Search for the cell housing the specified text and yield its (X, Y) center coordinate. 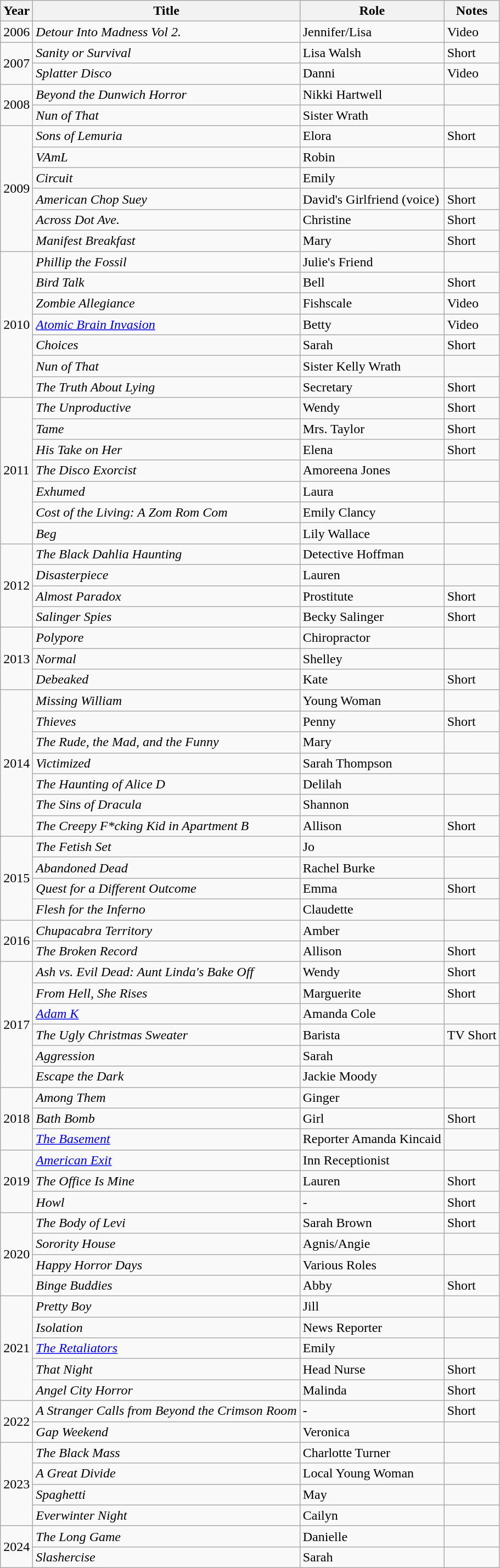
Ginger (372, 1097)
Shannon (372, 805)
Beyond the Dunwich Horror (166, 94)
Atomic Brain Invasion (166, 324)
TV Short (472, 1035)
Binge Buddies (166, 1286)
The Black Dahlia Haunting (166, 554)
Bell (372, 283)
Danielle (372, 1536)
Amber (372, 931)
News Reporter (372, 1328)
2013 (16, 659)
The Rude, the Mad, and the Funny (166, 742)
Bath Bomb (166, 1118)
Debeaked (166, 680)
American Exit (166, 1160)
Adam K (166, 1014)
Bird Talk (166, 283)
Notes (472, 11)
Becky Salinger (372, 617)
Missing William (166, 701)
A Great Divide (166, 1474)
Young Woman (372, 701)
The Office Is Mine (166, 1181)
The Retaliators (166, 1348)
Detective Hoffman (372, 554)
Charlotte Turner (372, 1453)
2020 (16, 1254)
2018 (16, 1118)
A Stranger Calls from Beyond the Crimson Room (166, 1411)
The Sins of Dracula (166, 805)
May (372, 1494)
The Unproductive (166, 408)
2016 (16, 941)
Penny (372, 721)
Christine (372, 220)
The Basement (166, 1139)
Local Young Woman (372, 1474)
Across Dot Ave. (166, 220)
Salinger Spies (166, 617)
Agnis/Angie (372, 1244)
Chupacabra Territory (166, 931)
2019 (16, 1181)
Cost of the Living: A Zom Rom Com (166, 512)
Splatter Disco (166, 74)
Amanda Cole (372, 1014)
Sister Wrath (372, 115)
Quest for a Different Outcome (166, 888)
Amoreena Jones (372, 471)
Prostitute (372, 596)
Abandoned Dead (166, 867)
Head Nurse (372, 1369)
Abby (372, 1286)
The Haunting of Alice D (166, 784)
Barista (372, 1035)
Pretty Boy (166, 1307)
Malinda (372, 1390)
Victimized (166, 763)
2015 (16, 878)
2022 (16, 1421)
Manifest Breakfast (166, 240)
2006 (16, 32)
The Ugly Christmas Sweater (166, 1035)
2014 (16, 763)
From Hell, She Rises (166, 993)
Girl (372, 1118)
VAmL (166, 157)
Happy Horror Days (166, 1264)
Ash vs. Evil Dead: Aunt Linda's Bake Off (166, 972)
Cailyn (372, 1515)
2009 (16, 188)
Exhumed (166, 491)
Claudette (372, 909)
Among Them (166, 1097)
Flesh for the Inferno (166, 909)
Beg (166, 533)
His Take on Her (166, 450)
Elena (372, 450)
Veronica (372, 1432)
Mrs. Taylor (372, 429)
Everwinter Night (166, 1515)
Chiropractor (372, 638)
2023 (16, 1484)
Detour Into Madness Vol 2. (166, 32)
Howl (166, 1202)
Gap Weekend (166, 1432)
Elora (372, 136)
2008 (16, 105)
Title (166, 11)
American Chop Suey (166, 199)
Tame (166, 429)
Jill (372, 1307)
Angel City Horror (166, 1390)
Sarah Thompson (372, 763)
Sorority House (166, 1244)
Isolation (166, 1328)
Jackie Moody (372, 1077)
The Body of Levi (166, 1223)
Lily Wallace (372, 533)
The Broken Record (166, 951)
Spaghetti (166, 1494)
Jennifer/Lisa (372, 32)
Secretary (372, 387)
Emily Clancy (372, 512)
Sons of Lemuria (166, 136)
2024 (16, 1547)
Almost Paradox (166, 596)
The Disco Exorcist (166, 471)
Aggression (166, 1056)
Rachel Burke (372, 867)
The Fetish Set (166, 847)
Choices (166, 345)
Robin (372, 157)
2011 (16, 471)
Slashercise (166, 1557)
Lisa Walsh (372, 53)
Circuit (166, 178)
2021 (16, 1348)
Sanity or Survival (166, 53)
2012 (16, 585)
Kate (372, 680)
2007 (16, 63)
Sarah Brown (372, 1223)
Escape the Dark (166, 1077)
Emma (372, 888)
Various Roles (372, 1264)
Delilah (372, 784)
Fishscale (372, 304)
Disasterpiece (166, 575)
Normal (166, 659)
The Black Mass (166, 1453)
Inn Receptionist (372, 1160)
2017 (16, 1024)
The Creepy F*cking Kid in Apartment B (166, 826)
Betty (372, 324)
That Night (166, 1369)
Marguerite (372, 993)
Reporter Amanda Kincaid (372, 1139)
The Truth About Lying (166, 387)
The Long Game (166, 1536)
Polypore (166, 638)
Phillip the Fossil (166, 262)
Thieves (166, 721)
Julie's Friend (372, 262)
Jo (372, 847)
Danni (372, 74)
Laura (372, 491)
Year (16, 11)
David's Girlfriend (voice) (372, 199)
2010 (16, 324)
Zombie Allegiance (166, 304)
Shelley (372, 659)
Nikki Hartwell (372, 94)
Role (372, 11)
Sister Kelly Wrath (372, 366)
